From the cell containing the given text, extract its center point as (x, y) coordinate. 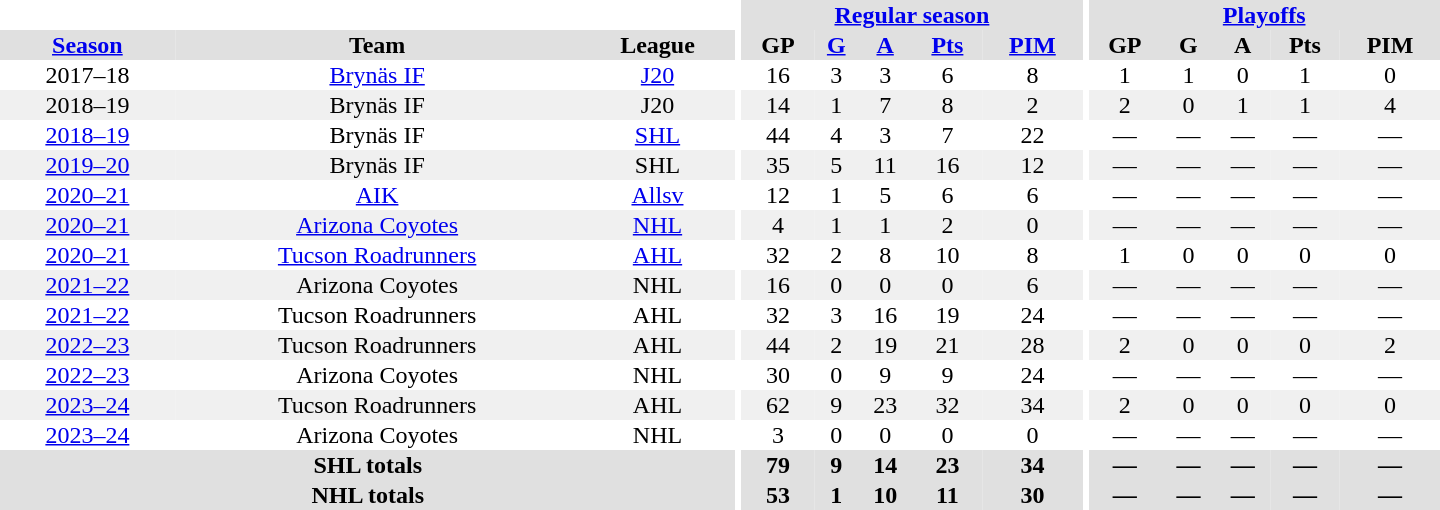
Playoffs (1264, 15)
79 (778, 465)
2017–18 (88, 75)
62 (778, 405)
53 (778, 495)
35 (778, 165)
SHL totals (368, 465)
Team (378, 45)
2019–20 (88, 165)
League (657, 45)
NHL totals (368, 495)
Season (88, 45)
Allsv (657, 195)
21 (947, 345)
28 (1033, 345)
AIK (378, 195)
22 (1033, 135)
Regular season (912, 15)
